Identify which cell holds the provided text, then report its [X, Y] central coordinate. 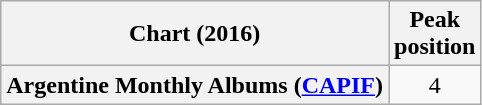
Chart (2016) [195, 34]
Peakposition [434, 34]
4 [434, 85]
Argentine Monthly Albums (CAPIF) [195, 85]
